Return (X, Y) of the center of cell containing provided text 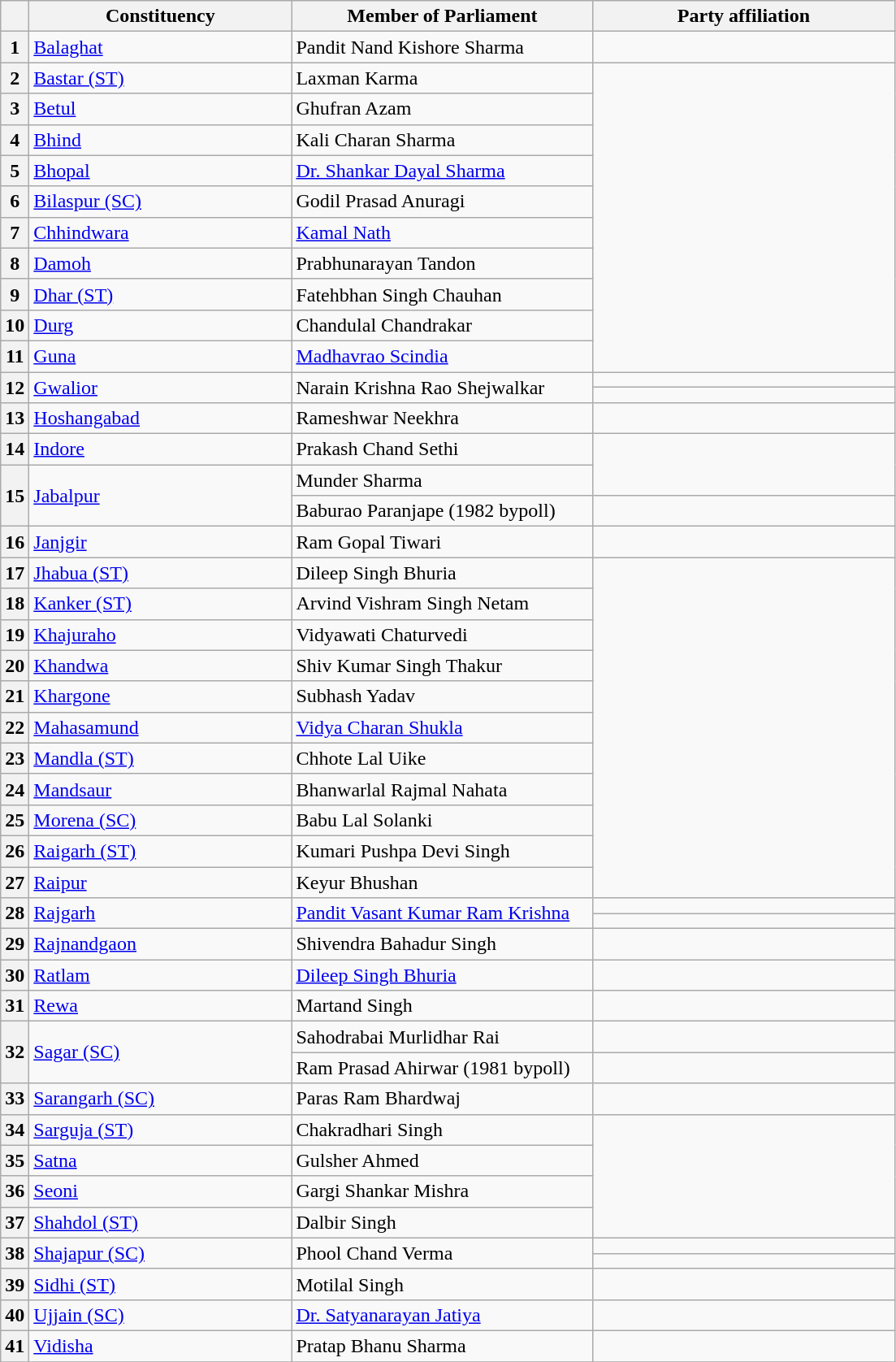
Satna (161, 1160)
Bastar (ST) (161, 78)
Kumari Pushpa Devi Singh (442, 851)
29 (15, 944)
Gwalior (161, 388)
Prabhunarayan Tandon (442, 263)
Jabalpur (161, 496)
Subhash Yadav (442, 696)
Betul (161, 109)
Bhind (161, 140)
Madhavrao Scindia (442, 356)
Member of Parliament (442, 16)
20 (15, 666)
2 (15, 78)
Sarguja (ST) (161, 1130)
4 (15, 140)
Khajuraho (161, 635)
Chhindwara (161, 232)
23 (15, 758)
Shivendra Bahadur Singh (442, 944)
30 (15, 975)
Martand Singh (442, 1006)
Mahasamund (161, 727)
Babu Lal Solanki (442, 820)
Godil Prasad Anuragi (442, 202)
Sarangarh (SC) (161, 1099)
Ujjain (SC) (161, 1315)
Sidhi (ST) (161, 1284)
14 (15, 449)
Morena (SC) (161, 820)
Ram Gopal Tiwari (442, 542)
33 (15, 1099)
Sagar (SC) (161, 1052)
Khandwa (161, 666)
37 (15, 1222)
Ratlam (161, 975)
Party affiliation (744, 16)
Bhopal (161, 171)
Arvind Vishram Singh Netam (442, 604)
19 (15, 635)
Mandsaur (161, 789)
3 (15, 109)
26 (15, 851)
41 (15, 1346)
27 (15, 882)
Shajapur (SC) (161, 1253)
Indore (161, 449)
Khargone (161, 696)
35 (15, 1160)
Rameshwar Neekhra (442, 419)
15 (15, 496)
12 (15, 388)
25 (15, 820)
22 (15, 727)
40 (15, 1315)
Hoshangabad (161, 419)
Rajnandgaon (161, 944)
16 (15, 542)
Chhote Lal Uike (442, 758)
Pandit Vasant Kumar Ram Krishna (442, 913)
Rajgarh (161, 913)
Janjgir (161, 542)
Seoni (161, 1191)
Guna (161, 356)
Gulsher Ahmed (442, 1160)
Pratap Bhanu Sharma (442, 1346)
Vidyawati Chaturvedi (442, 635)
Vidya Charan Shukla (442, 727)
Kamal Nath (442, 232)
Balaghat (161, 47)
Bhanwarlal Rajmal Nahata (442, 789)
Ghufran Azam (442, 109)
Keyur Bhushan (442, 882)
Raigarh (ST) (161, 851)
38 (15, 1253)
Narain Krishna Rao Shejwalkar (442, 388)
24 (15, 789)
21 (15, 696)
Chandulal Chandrakar (442, 325)
Kali Charan Sharma (442, 140)
Bilaspur (SC) (161, 202)
10 (15, 325)
Chakradhari Singh (442, 1130)
Rewa (161, 1006)
Paras Ram Bhardwaj (442, 1099)
Raipur (161, 882)
Kanker (ST) (161, 604)
Fatehbhan Singh Chauhan (442, 294)
Dalbir Singh (442, 1222)
Laxman Karma (442, 78)
39 (15, 1284)
1 (15, 47)
Sahodrabai Murlidhar Rai (442, 1037)
Gargi Shankar Mishra (442, 1191)
5 (15, 171)
Dr. Satyanarayan Jatiya (442, 1315)
8 (15, 263)
Constituency (161, 16)
Pandit Nand Kishore Sharma (442, 47)
Munder Sharma (442, 480)
Prakash Chand Sethi (442, 449)
Baburao Paranjape (1982 bypoll) (442, 511)
Motilal Singh (442, 1284)
Shahdol (ST) (161, 1222)
13 (15, 419)
11 (15, 356)
32 (15, 1052)
28 (15, 913)
9 (15, 294)
Ram Prasad Ahirwar (1981 bypoll) (442, 1068)
Shiv Kumar Singh Thakur (442, 666)
17 (15, 573)
Damoh (161, 263)
Phool Chand Verma (442, 1253)
Jhabua (ST) (161, 573)
34 (15, 1130)
6 (15, 202)
36 (15, 1191)
31 (15, 1006)
7 (15, 232)
Durg (161, 325)
Dr. Shankar Dayal Sharma (442, 171)
Dhar (ST) (161, 294)
Vidisha (161, 1346)
Mandla (ST) (161, 758)
18 (15, 604)
